Output the (x, y) coordinate of the center of the cell containing the given text.  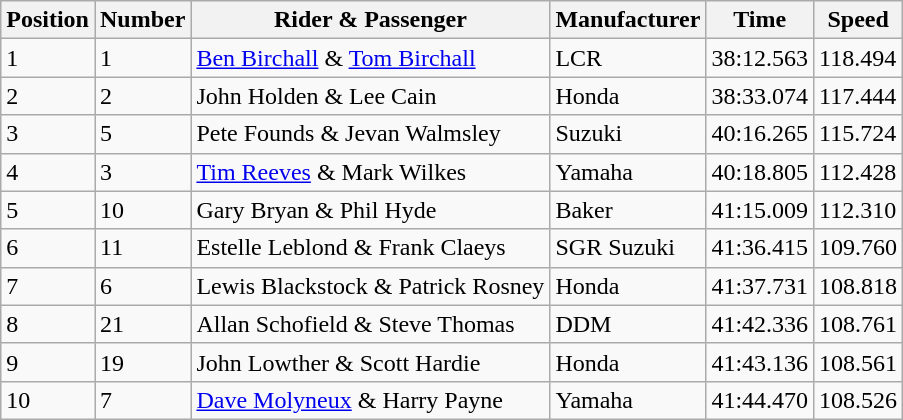
38:33.074 (760, 96)
Number (142, 20)
40:18.805 (760, 172)
Manufacturer (628, 20)
41:36.415 (760, 248)
Lewis Blackstock & Patrick Rosney (370, 286)
8 (48, 324)
John Holden & Lee Cain (370, 96)
41:42.336 (760, 324)
Suzuki (628, 134)
Allan Schofield & Steve Thomas (370, 324)
41:15.009 (760, 210)
DDM (628, 324)
112.428 (858, 172)
41:37.731 (760, 286)
41:44.470 (760, 400)
9 (48, 362)
11 (142, 248)
21 (142, 324)
LCR (628, 58)
Tim Reeves & Mark Wilkes (370, 172)
118.494 (858, 58)
Ben Birchall & Tom Birchall (370, 58)
Dave Molyneux & Harry Payne (370, 400)
19 (142, 362)
Estelle Leblond & Frank Claeys (370, 248)
Speed (858, 20)
Time (760, 20)
Gary Bryan & Phil Hyde (370, 210)
112.310 (858, 210)
108.526 (858, 400)
Pete Founds & Jevan Walmsley (370, 134)
4 (48, 172)
115.724 (858, 134)
SGR Suzuki (628, 248)
108.818 (858, 286)
108.561 (858, 362)
John Lowther & Scott Hardie (370, 362)
108.761 (858, 324)
109.760 (858, 248)
41:43.136 (760, 362)
Baker (628, 210)
40:16.265 (760, 134)
117.444 (858, 96)
38:12.563 (760, 58)
Position (48, 20)
Rider & Passenger (370, 20)
